Find where the given text appears and provide that cell's center as [X, Y] coordinate. 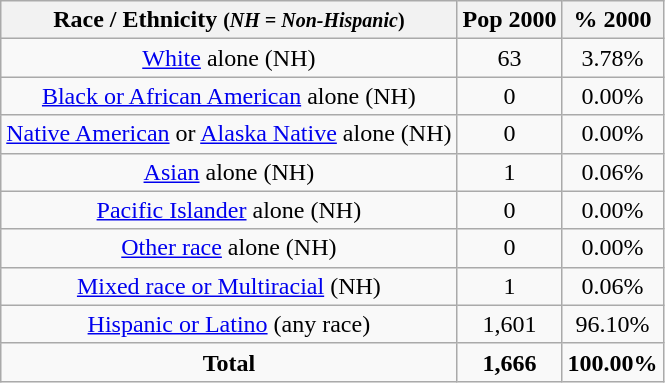
Pop 2000 [510, 20]
Native American or Alaska Native alone (NH) [229, 134]
1,666 [510, 362]
3.78% [612, 58]
Race / Ethnicity (NH = Non-Hispanic) [229, 20]
Hispanic or Latino (any race) [229, 324]
96.10% [612, 324]
% 2000 [612, 20]
Black or African American alone (NH) [229, 96]
Other race alone (NH) [229, 248]
Pacific Islander alone (NH) [229, 210]
Total [229, 362]
63 [510, 58]
White alone (NH) [229, 58]
1,601 [510, 324]
Asian alone (NH) [229, 172]
100.00% [612, 362]
Mixed race or Multiracial (NH) [229, 286]
